Scan for the cell matching the given text and deliver its [x, y] coordinate at center. 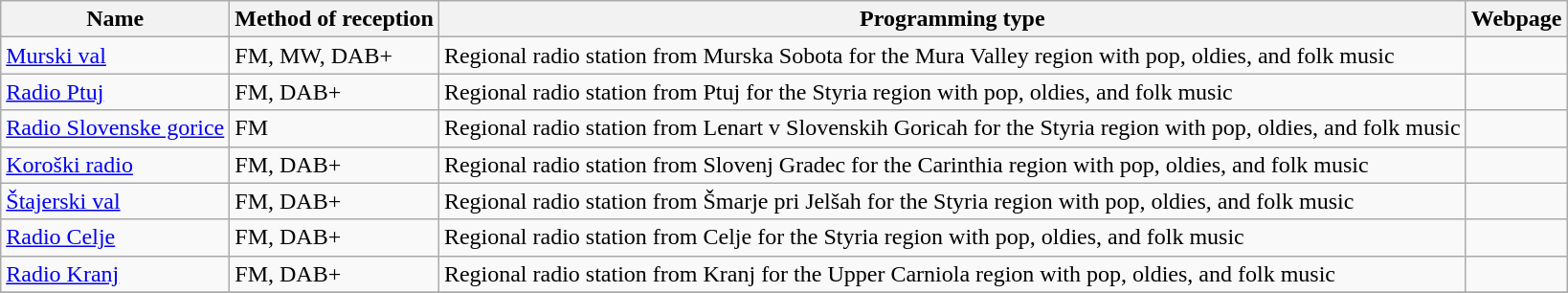
Radio Slovenske gorice [115, 128]
Radio Kranj [115, 274]
Regional radio station from Slovenj Gradec for the Carinthia region with pop, oldies, and folk music [952, 165]
Webpage [1516, 19]
Murski val [115, 56]
Regional radio station from Celje for the Styria region with pop, oldies, and folk music [952, 237]
Regional radio station from Kranj for the Upper Carniola region with pop, oldies, and folk music [952, 274]
Štajerski val [115, 201]
Koroški radio [115, 165]
FM [335, 128]
Regional radio station from Šmarje pri Jelšah for the Styria region with pop, oldies, and folk music [952, 201]
Regional radio station from Murska Sobota for the Mura Valley region with pop, oldies, and folk music [952, 56]
Regional radio station from Ptuj for the Styria region with pop, oldies, and folk music [952, 92]
Radio Ptuj [115, 92]
FM, MW, DAB+ [335, 56]
Regional radio station from Lenart v Slovenskih Goricah for the Styria region with pop, oldies, and folk music [952, 128]
Name [115, 19]
Method of reception [335, 19]
Programming type [952, 19]
Radio Celje [115, 237]
